Identify which cell holds the provided text, then report its [x, y] central coordinate. 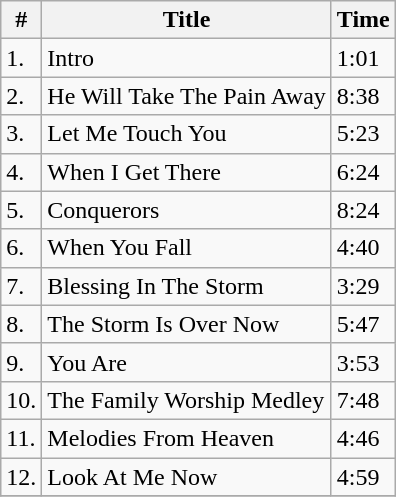
You Are [187, 362]
12. [22, 477]
4:59 [363, 477]
Time [363, 20]
5:47 [363, 324]
Title [187, 20]
4. [22, 172]
8:38 [363, 96]
4:40 [363, 248]
9. [22, 362]
8:24 [363, 210]
8. [22, 324]
When You Fall [187, 248]
Look At Me Now [187, 477]
3:53 [363, 362]
The Family Worship Medley [187, 400]
3:29 [363, 286]
Conquerors [187, 210]
10. [22, 400]
5:23 [363, 134]
1:01 [363, 58]
The Storm Is Over Now [187, 324]
# [22, 20]
11. [22, 438]
He Will Take The Pain Away [187, 96]
6:24 [363, 172]
Melodies From Heaven [187, 438]
3. [22, 134]
5. [22, 210]
7. [22, 286]
Blessing In The Storm [187, 286]
When I Get There [187, 172]
7:48 [363, 400]
6. [22, 248]
1. [22, 58]
Let Me Touch You [187, 134]
Intro [187, 58]
4:46 [363, 438]
2. [22, 96]
